For the text-containing cell, return its midpoint in [X, Y] coordinate format. 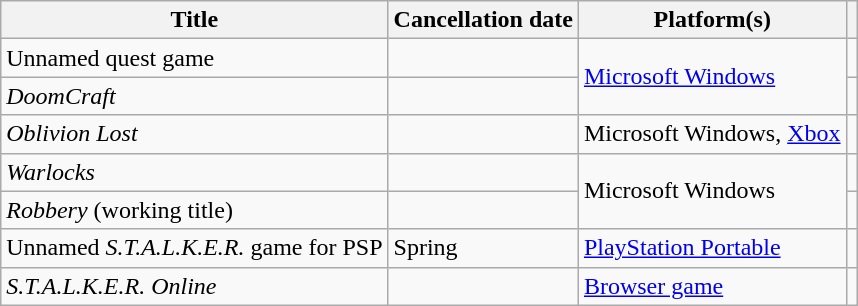
Unnamed S.T.A.L.K.E.R. game for PSP [194, 248]
Warlocks [194, 172]
S.T.A.L.K.E.R. Online [194, 286]
Robbery (working title) [194, 210]
Oblivion Lost [194, 134]
PlayStation Portable [712, 248]
Microsoft Windows, Xbox [712, 134]
DoomCraft [194, 96]
Platform(s) [712, 20]
Title [194, 20]
Cancellation date [483, 20]
Unnamed quest game [194, 58]
Spring [483, 248]
Browser game [712, 286]
